Determine the [x, y] coordinate at the center of the cell enclosing the given text.  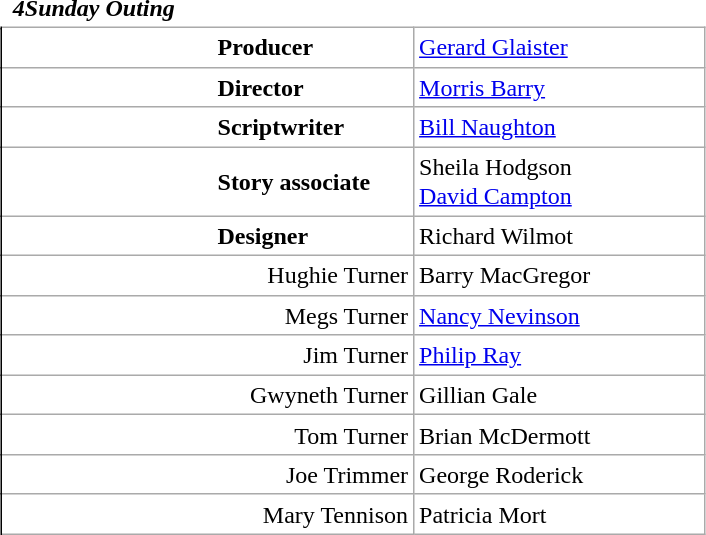
Nancy Nevinson [560, 315]
Megs Turner [208, 315]
Designer [208, 236]
Gerard Glaister [560, 47]
Philip Ray [560, 355]
George Roderick [560, 475]
Patricia Mort [560, 514]
Richard Wilmot [560, 236]
Morris Barry [560, 87]
Barry MacGregor [560, 275]
Joe Trimmer [208, 475]
Sheila HodgsonDavid Campton [560, 182]
Brian McDermott [560, 435]
Hughie Turner [208, 275]
Gillian Gale [560, 395]
Jim Turner [208, 355]
Director [208, 87]
Gwyneth Turner [208, 395]
Producer [208, 47]
Story associate [208, 182]
Tom Turner [208, 435]
Mary Tennison [208, 514]
Scriptwriter [208, 127]
Bill Naughton [560, 127]
